Provide the (X, Y) coordinate of the cell's center where the given text is located.  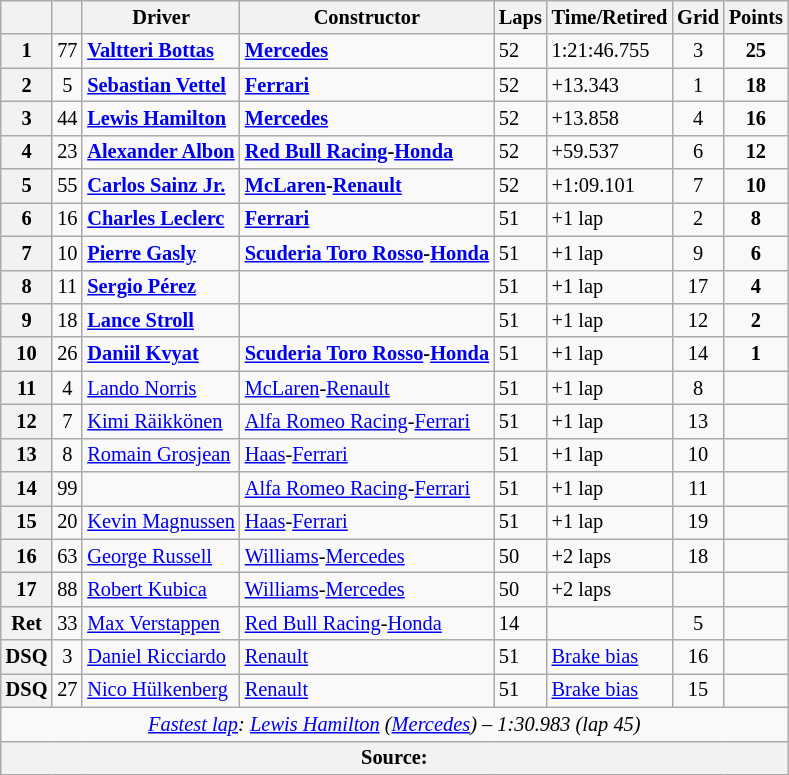
+59.537 (610, 152)
1:21:46.755 (610, 51)
Charles Leclerc (160, 219)
23 (67, 152)
Driver (160, 17)
33 (67, 623)
Valtteri Bottas (160, 51)
19 (698, 522)
Daniil Kvyat (160, 354)
Alexander Albon (160, 152)
Sergio Pérez (160, 287)
Lance Stroll (160, 320)
Daniel Ricciardo (160, 657)
Grid (698, 17)
20 (67, 522)
Nico Hülkenberg (160, 690)
Kimi Räikkönen (160, 421)
77 (67, 51)
Lewis Hamilton (160, 118)
Robert Kubica (160, 589)
Lando Norris (160, 388)
Carlos Sainz Jr. (160, 186)
+13.858 (610, 118)
Time/Retired (610, 17)
Fastest lap: Lewis Hamilton (Mercedes) – 1:30.983 (lap 45) (394, 724)
George Russell (160, 556)
27 (67, 690)
Max Verstappen (160, 623)
Points (756, 17)
Laps (520, 17)
Romain Grosjean (160, 455)
+1:09.101 (610, 186)
Pierre Gasly (160, 253)
Kevin Magnussen (160, 522)
Constructor (367, 17)
Sebastian Vettel (160, 85)
26 (67, 354)
99 (67, 489)
Source: (394, 758)
Ret (27, 623)
88 (67, 589)
55 (67, 186)
25 (756, 51)
44 (67, 118)
63 (67, 556)
+13.343 (610, 85)
